Output the (x, y) coordinate of the center of the cell containing the given text.  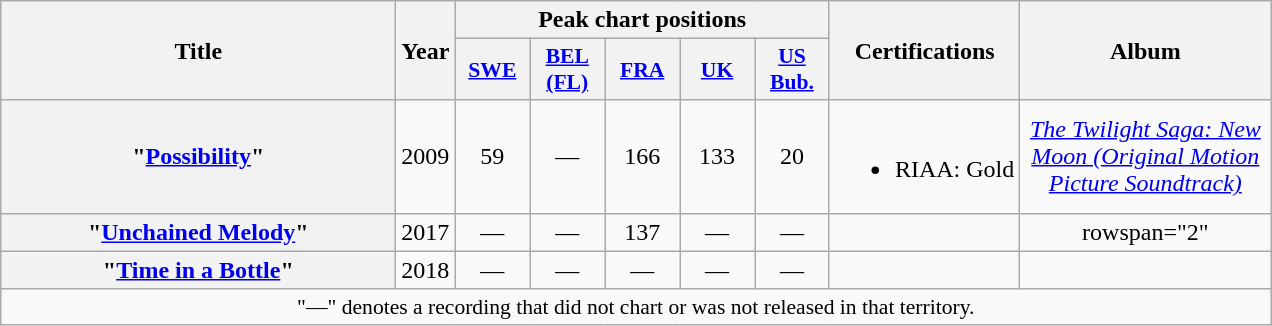
2018 (426, 270)
166 (642, 156)
"Time in a Bottle" (198, 270)
SWE (492, 70)
"—" denotes a recording that did not chart or was not released in that territory. (636, 307)
Album (1146, 50)
BEL(FL) (568, 70)
137 (642, 232)
"Possibility" (198, 156)
2009 (426, 156)
Peak chart positions (642, 20)
"Unchained Melody" (198, 232)
USBub. (792, 70)
2017 (426, 232)
rowspan="2" (1146, 232)
Title (198, 50)
59 (492, 156)
133 (718, 156)
Certifications (924, 50)
Year (426, 50)
The Twilight Saga: New Moon (Original Motion Picture Soundtrack) (1146, 156)
UK (718, 70)
FRA (642, 70)
20 (792, 156)
RIAA: Gold (924, 156)
